From the cell containing the given text, extract its center point as [x, y] coordinate. 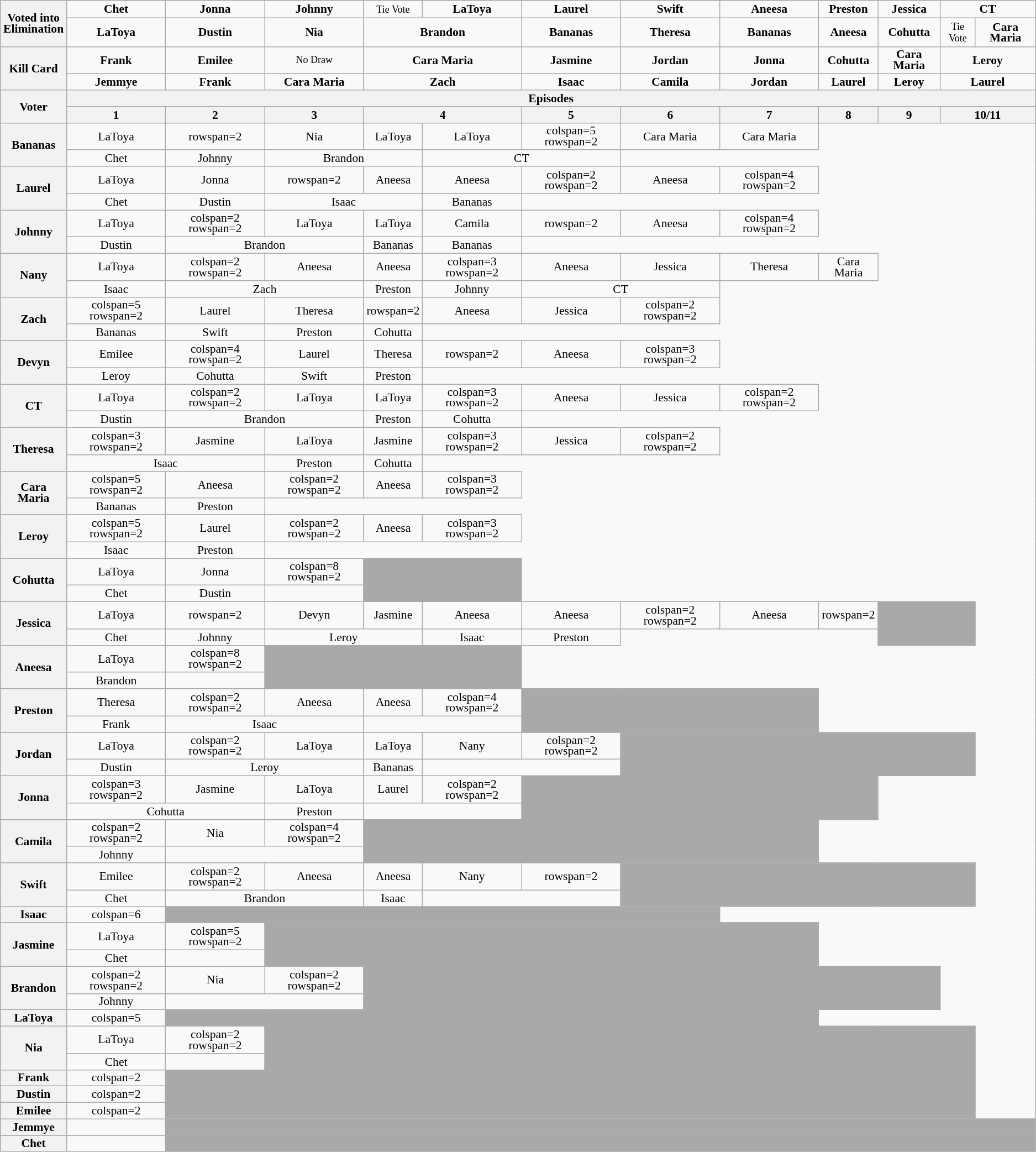
5 [571, 115]
2 [215, 115]
Voted intoElimination [34, 23]
No Draw [314, 60]
10/11 [987, 115]
4 [443, 115]
Kill Card [34, 69]
8 [849, 115]
Episodes [550, 98]
colspan=6 [116, 915]
Voter [34, 106]
1 [116, 115]
3 [314, 115]
9 [909, 115]
colspan=5 [116, 1018]
6 [670, 115]
7 [769, 115]
